Extract the (X, Y) coordinate from the center of the cell holding the provided text.  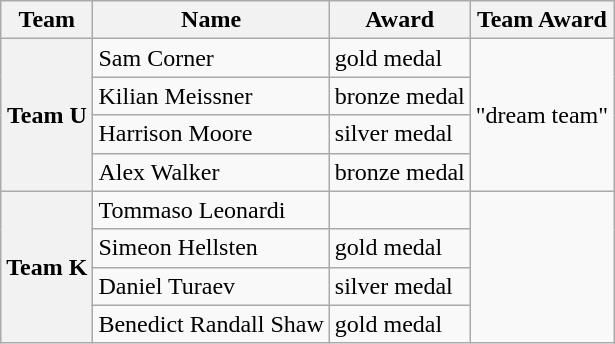
"dream team" (542, 115)
Award (400, 20)
Team U (47, 115)
Kilian Meissner (211, 96)
Team K (47, 267)
Alex Walker (211, 172)
Harrison Moore (211, 134)
Daniel Turaev (211, 286)
Sam Corner (211, 58)
Tommaso Leonardi (211, 210)
Team (47, 20)
Simeon Hellsten (211, 248)
Name (211, 20)
Benedict Randall Shaw (211, 324)
Team Award (542, 20)
